For the text-containing cell, return its midpoint in (x, y) coordinate format. 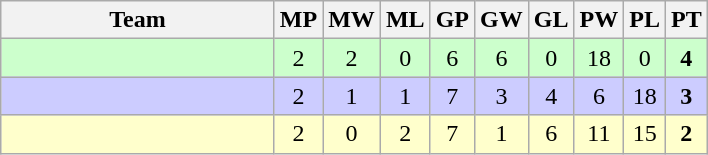
MW (352, 20)
GP (452, 20)
PW (599, 20)
MP (298, 20)
PL (645, 20)
PT (687, 20)
GL (551, 20)
15 (645, 134)
11 (599, 134)
Team (138, 20)
GW (502, 20)
ML (405, 20)
